Provide the [X, Y] coordinate of the cell's center where the given text is located.  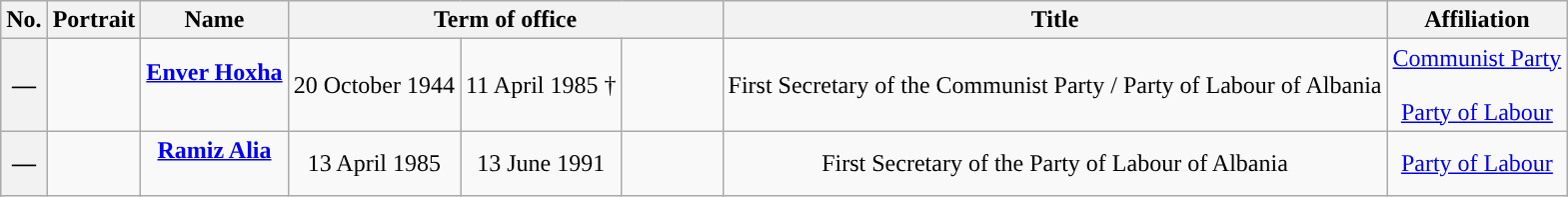
Party of Labour [1477, 164]
Title [1055, 20]
First Secretary of the Party of Labour of Albania [1055, 164]
Ramiz Alia [214, 164]
Communist PartyParty of Labour [1477, 85]
No. [24, 20]
Affiliation [1477, 20]
Portrait [94, 20]
Name [214, 20]
13 April 1985 [374, 164]
Term of office [506, 20]
Enver Hoxha [214, 85]
11 April 1985 † [541, 85]
First Secretary of the Communist Party / Party of Labour of Albania [1055, 85]
20 October 1944 [374, 85]
13 June 1991 [541, 164]
